Detect which cell encompasses the target text, then output its (x, y) center coordinate. 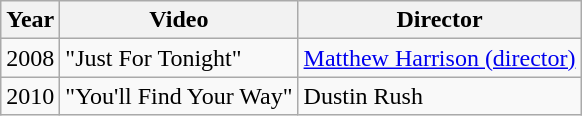
Matthew Harrison (director) (440, 58)
Video (179, 20)
Director (440, 20)
2010 (30, 96)
Dustin Rush (440, 96)
"Just For Tonight" (179, 58)
Year (30, 20)
2008 (30, 58)
"You'll Find Your Way" (179, 96)
